Output the [X, Y] coordinate of the center of the cell containing the given text.  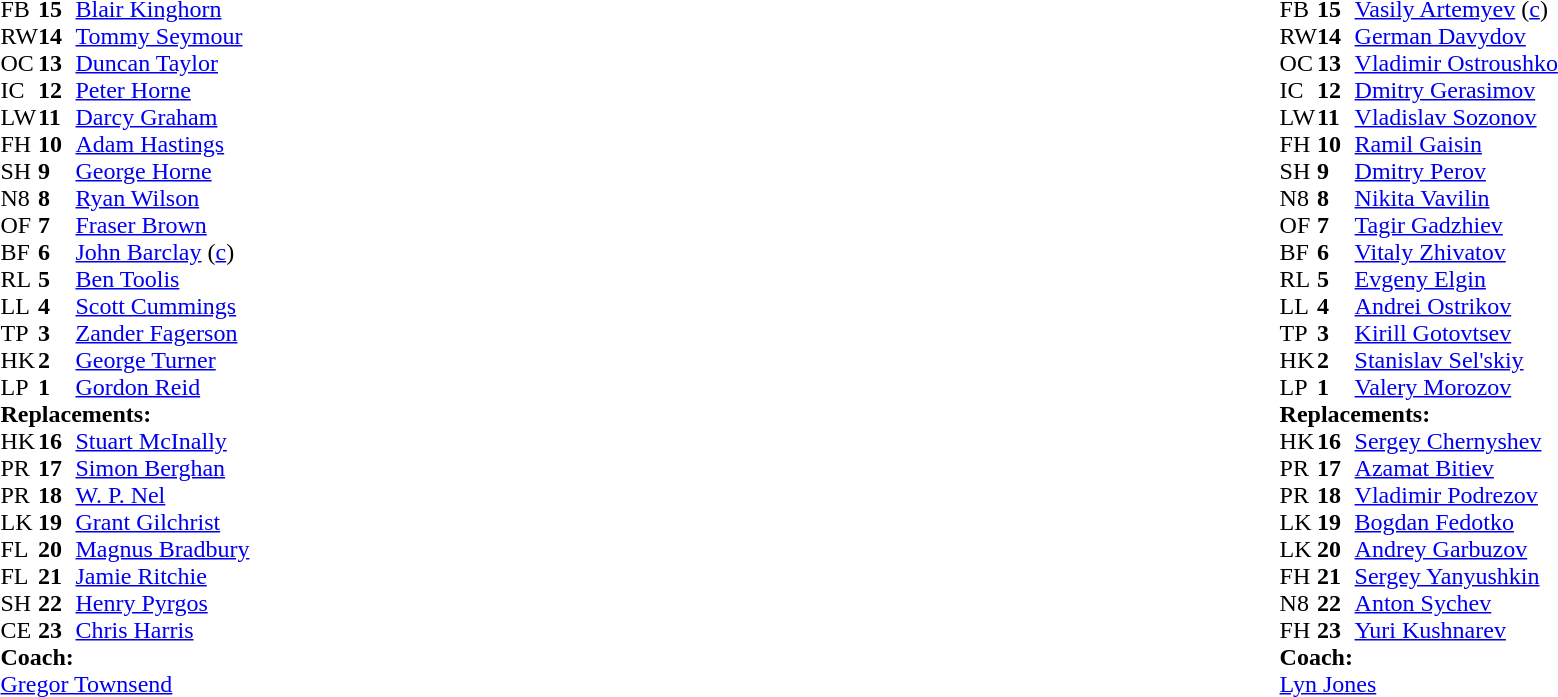
Henry Pyrgos [163, 604]
George Horne [163, 172]
John Barclay (c) [163, 252]
Vladimir Podrezov [1456, 496]
Jamie Ritchie [163, 576]
Vitaly Zhivatov [1456, 252]
Nikita Vavilin [1456, 198]
Zander Fagerson [163, 334]
Sergey Yanyushkin [1456, 576]
Grant Gilchrist [163, 522]
Ben Toolis [163, 280]
Duncan Taylor [163, 64]
Kirill Gotovtsev [1456, 334]
Vladimir Ostroushko [1456, 64]
Fraser Brown [163, 226]
Valery Morozov [1456, 388]
Dmitry Perov [1456, 172]
Bogdan Fedotko [1456, 522]
Stanislav Sel'skiy [1456, 360]
Scott Cummings [163, 306]
Stuart McInally [163, 442]
Magnus Bradbury [163, 550]
Tagir Gadzhiev [1456, 226]
Anton Sychev [1456, 604]
George Turner [163, 360]
Gregor Townsend [124, 684]
Azamat Bitiev [1456, 468]
Lyn Jones [1419, 684]
Sergey Chernyshev [1456, 442]
Gordon Reid [163, 388]
Yuri Kushnarev [1456, 630]
Vladislav Sozonov [1456, 118]
Darcy Graham [163, 118]
Tommy Seymour [163, 36]
Adam Hastings [163, 144]
Andrey Garbuzov [1456, 550]
Ramil Gaisin [1456, 144]
Dmitry Gerasimov [1456, 90]
Peter Horne [163, 90]
W. P. Nel [163, 496]
Evgeny Elgin [1456, 280]
Chris Harris [163, 630]
CE [19, 630]
Ryan Wilson [163, 198]
German Davydov [1456, 36]
Andrei Ostrikov [1456, 306]
Simon Berghan [163, 468]
